Capture the cell that displays the provided text and extract its (X, Y) central coordinate. 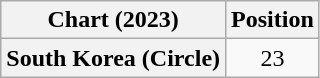
South Korea (Circle) (114, 58)
Position (273, 20)
Chart (2023) (114, 20)
23 (273, 58)
